Search for the cell housing the specified text and yield its (X, Y) center coordinate. 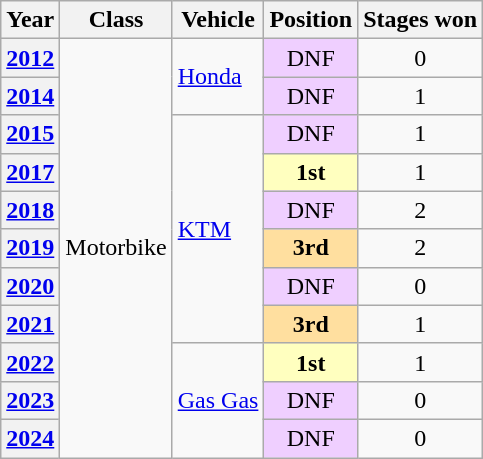
2018 (30, 210)
2017 (30, 172)
Stages won (420, 20)
2024 (30, 438)
2020 (30, 286)
2014 (30, 96)
Year (30, 20)
Honda (218, 77)
KTM (218, 229)
2012 (30, 58)
2023 (30, 400)
Class (116, 20)
Position (311, 20)
2021 (30, 324)
Vehicle (218, 20)
Gas Gas (218, 400)
2022 (30, 362)
Motorbike (116, 248)
2015 (30, 134)
2019 (30, 248)
